Return (x, y) of the center of cell containing provided text 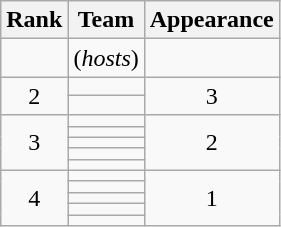
1 (212, 198)
4 (34, 198)
Rank (34, 20)
Appearance (212, 20)
(hosts) (106, 58)
Team (106, 20)
